Pinpoint the cell where the given text exists, returning its (X, Y) midpoint coordinate. 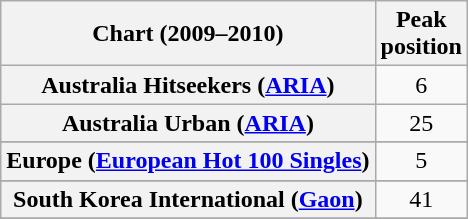
5 (421, 161)
25 (421, 123)
6 (421, 85)
41 (421, 199)
South Korea International (Gaon) (188, 199)
Chart (2009–2010) (188, 34)
Australia Hitseekers (ARIA) (188, 85)
Europe (European Hot 100 Singles) (188, 161)
Australia Urban (ARIA) (188, 123)
Peakposition (421, 34)
